Extract the (X, Y) coordinate from the center of the cell holding the provided text.  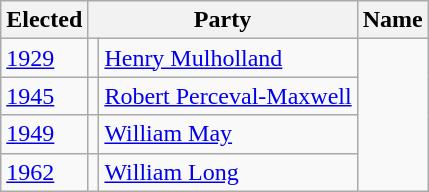
1949 (44, 134)
William Long (228, 172)
1945 (44, 96)
William May (228, 134)
1929 (44, 58)
Henry Mulholland (228, 58)
Elected (44, 20)
Name (392, 20)
1962 (44, 172)
Party (222, 20)
Robert Perceval-Maxwell (228, 96)
